Extract the [X, Y] coordinate from the center of the cell holding the provided text.  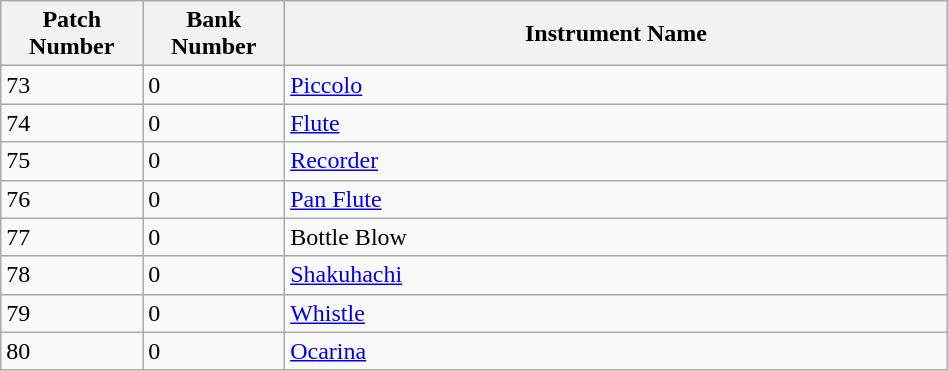
Flute [616, 123]
Shakuhachi [616, 275]
Bottle Blow [616, 237]
Whistle [616, 313]
Bank Number [214, 34]
77 [72, 237]
Pan Flute [616, 199]
76 [72, 199]
78 [72, 275]
79 [72, 313]
Ocarina [616, 351]
Instrument Name [616, 34]
Patch Number [72, 34]
Recorder [616, 161]
73 [72, 85]
74 [72, 123]
75 [72, 161]
Piccolo [616, 85]
80 [72, 351]
